Output the [X, Y] coordinate of the center of the cell containing the given text.  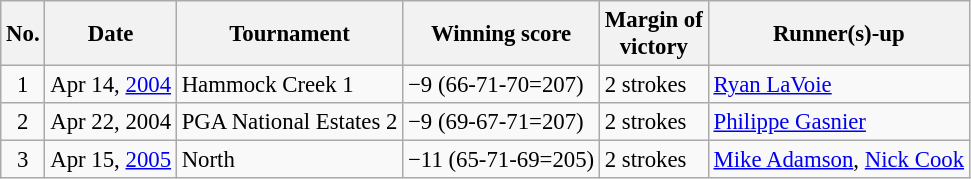
3 [23, 160]
−9 (66-71-70=207) [502, 85]
North [289, 160]
Tournament [289, 34]
−9 (69-67-71=207) [502, 122]
Apr 14, 2004 [110, 85]
Apr 22, 2004 [110, 122]
Philippe Gasnier [838, 122]
1 [23, 85]
Apr 15, 2005 [110, 160]
Runner(s)-up [838, 34]
Hammock Creek 1 [289, 85]
Winning score [502, 34]
PGA National Estates 2 [289, 122]
Ryan LaVoie [838, 85]
Mike Adamson, Nick Cook [838, 160]
Date [110, 34]
−11 (65-71-69=205) [502, 160]
2 [23, 122]
No. [23, 34]
Margin ofvictory [654, 34]
